Determine the [X, Y] coordinate at the center of the cell enclosing the given text.  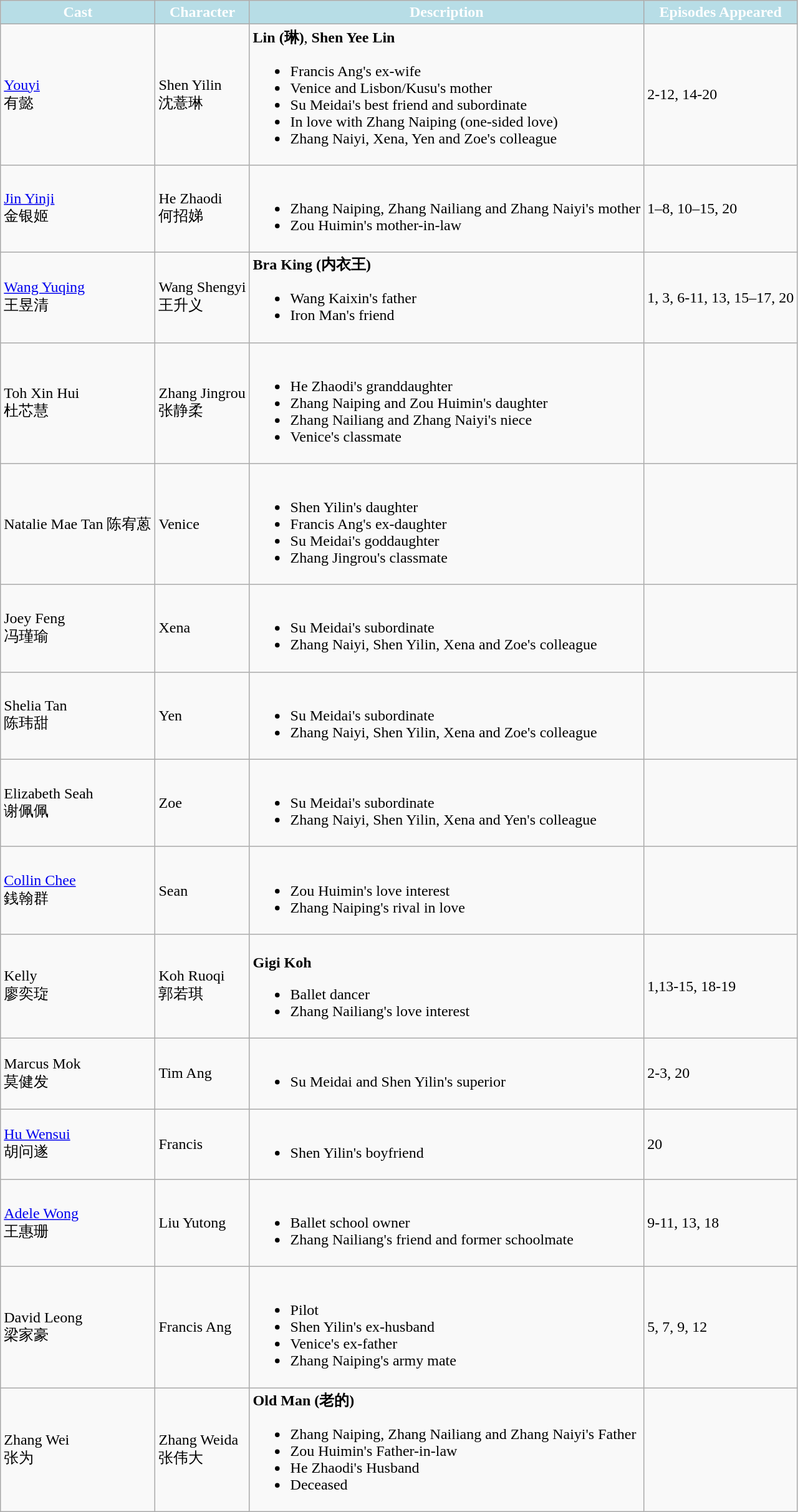
Marcus Mok 莫健发 [78, 1073]
Old Man (老的)Zhang Naiping, Zhang Nailiang and Zhang Naiyi's FatherZou Huimin's Father-in-lawHe Zhaodi's HusbandDeceased [446, 1450]
Hu Wensui 胡问遂 [78, 1144]
Shen Yilin's daughterFrancis Ang's ex-daughterSu Meidai's goddaughterZhang Jingrou's classmate [446, 524]
Liu Yutong [202, 1223]
Jin Yinji 金银姬 [78, 208]
Tim Ang [202, 1073]
9-11, 13, 18 [721, 1223]
Cast [78, 12]
Zou Huimin's love interestZhang Naiping's rival in love [446, 890]
Su Meidai and Shen Yilin's superior [446, 1073]
Collin Chee 銭翰群 [78, 890]
Xena [202, 628]
2-12, 14-20 [721, 95]
Venice [202, 524]
Zhang Jingrou 张静柔 [202, 403]
2-3, 20 [721, 1073]
Natalie Mae Tan 陈宥蒽 [78, 524]
Joey Feng 冯瑾瑜 [78, 628]
Koh Ruoqi 郭若琪 [202, 986]
Gigi KohBallet dancerZhang Nailiang's love interest [446, 986]
1,13-15, 18-19 [721, 986]
20 [721, 1144]
Adele Wong 王惠珊 [78, 1223]
Francis [202, 1144]
Yen [202, 715]
Youyi 有懿 [78, 95]
1, 3, 6-11, 13, 15–17, 20 [721, 297]
Character [202, 12]
1–8, 10–15, 20 [721, 208]
Su Meidai's subordinateZhang Naiyi, Shen Yilin, Xena and Yen's colleague [446, 803]
PilotShen Yilin's ex-husbandVenice's ex-fatherZhang Naiping's army mate [446, 1327]
Wang Yuqing 王昱清 [78, 297]
Sean [202, 890]
Francis Ang [202, 1327]
Description [446, 12]
He Zhaodi 何招娣 [202, 208]
Wang Shengyi 王升义 [202, 297]
David Leong 梁家豪 [78, 1327]
Zhang Naiping, Zhang Nailiang and Zhang Naiyi's motherZou Huimin's mother-in-law [446, 208]
Elizabeth Seah 谢佩佩 [78, 803]
Shelia Tan 陈玮甜 [78, 715]
Shen Yilin 沈薏琳 [202, 95]
Kelly 廖奕琁 [78, 986]
Shen Yilin's boyfriend [446, 1144]
Zhang Wei 张为 [78, 1450]
Toh Xin Hui 杜芯慧 [78, 403]
He Zhaodi's granddaughterZhang Naiping and Zou Huimin's daughterZhang Nailiang and Zhang Naiyi's nieceVenice's classmate [446, 403]
Bra King (内衣王)Wang Kaixin's fatherIron Man's friend [446, 297]
Ballet school ownerZhang Nailiang's friend and former schoolmate [446, 1223]
5, 7, 9, 12 [721, 1327]
Episodes Appeared [721, 12]
Zoe [202, 803]
Zhang Weida 张伟大 [202, 1450]
